Identify which cell holds the provided text, then report its (X, Y) central coordinate. 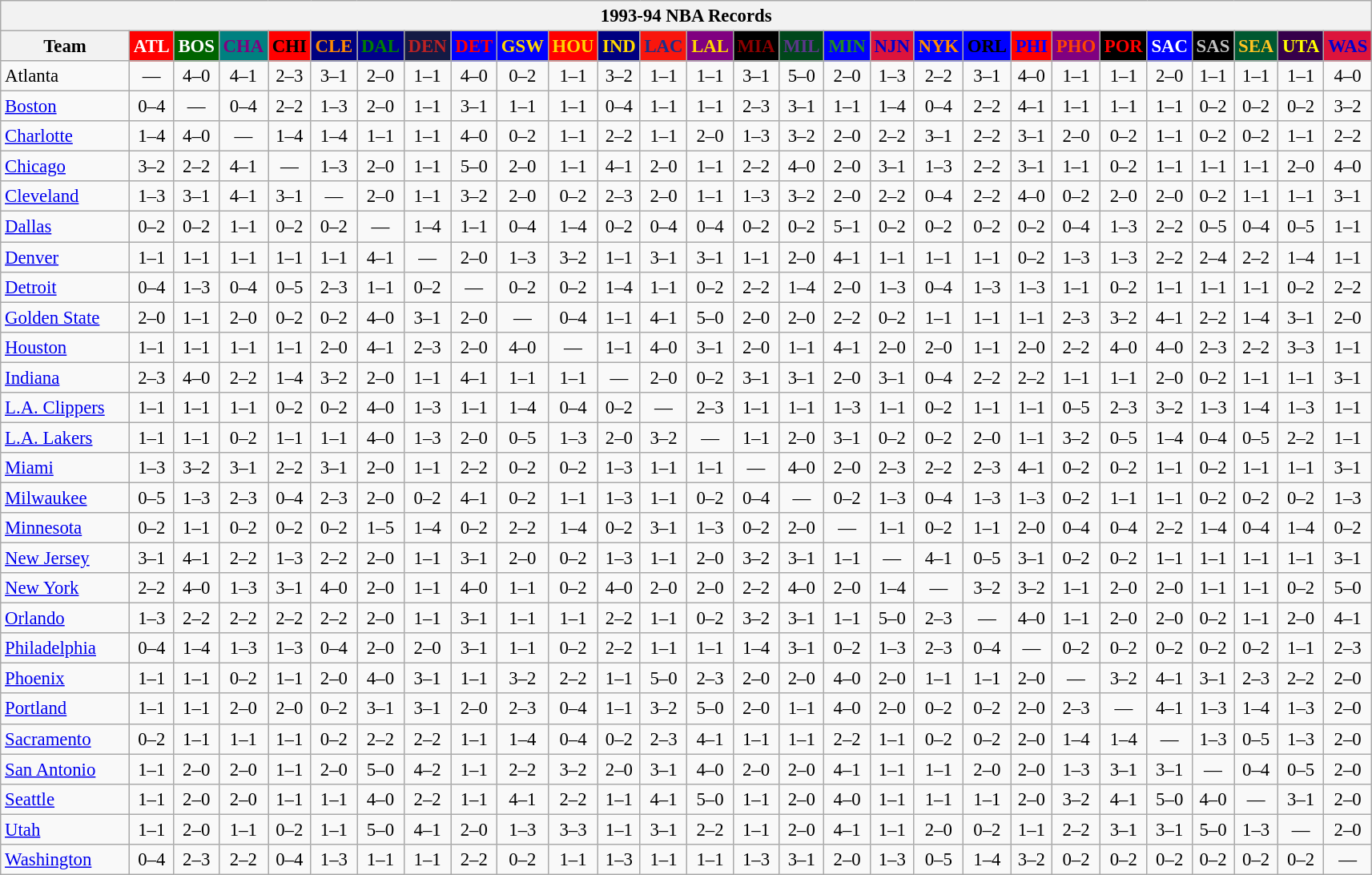
SAS (1213, 46)
LAL (710, 46)
Minnesota (66, 528)
1993-94 NBA Records (686, 16)
PHI (1032, 46)
MIA (756, 46)
Detroit (66, 287)
WAS (1348, 46)
CLE (333, 46)
SEA (1256, 46)
Philadelphia (66, 648)
New Jersey (66, 558)
NYK (939, 46)
CHI (289, 46)
Washington (66, 860)
Charlotte (66, 136)
Boston (66, 107)
UTA (1301, 46)
GSW (522, 46)
Portland (66, 709)
ORL (987, 46)
CHA (243, 46)
BOS (196, 46)
San Antonio (66, 769)
Phoenix (66, 679)
L.A. Lakers (66, 437)
POR (1123, 46)
HOU (573, 46)
DAL (381, 46)
PHO (1076, 46)
Chicago (66, 167)
Orlando (66, 619)
SAC (1169, 46)
2–4 (1213, 257)
MIL (802, 46)
MIN (847, 46)
DET (474, 46)
Indiana (66, 377)
Dallas (66, 227)
Miami (66, 468)
LAC (663, 46)
ATL (151, 46)
NJN (892, 46)
Team (66, 46)
4–2 (428, 769)
Milwaukee (66, 498)
Golden State (66, 317)
Atlanta (66, 76)
Sacramento (66, 739)
IND (619, 46)
Houston (66, 347)
Seattle (66, 799)
Utah (66, 829)
DEN (428, 46)
New York (66, 588)
Denver (66, 257)
1–5 (381, 528)
L.A. Clippers (66, 408)
Cleveland (66, 196)
5–1 (847, 227)
